From the cell containing the given text, extract its center point as [X, Y] coordinate. 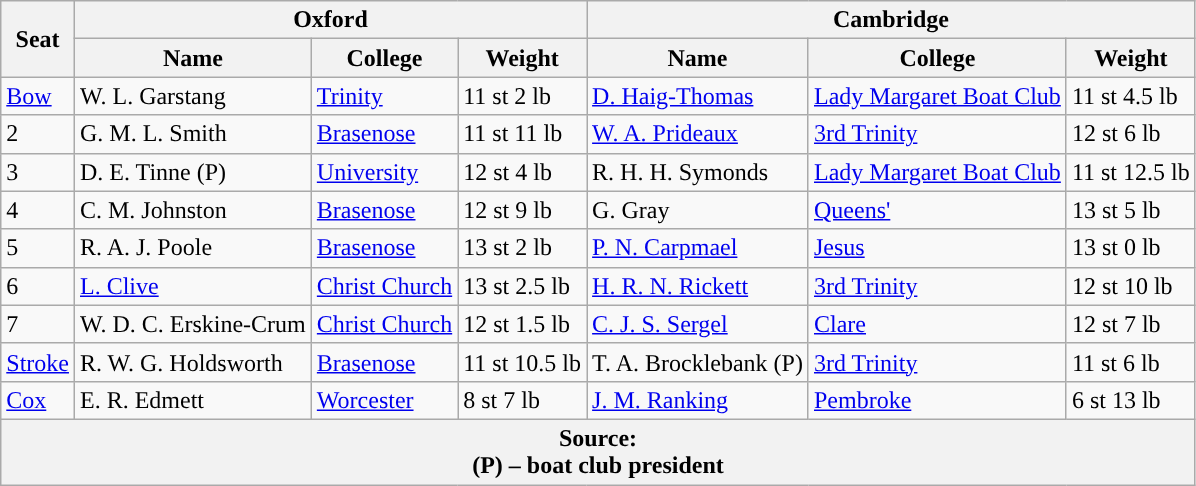
13 st 2 lb [522, 248]
R. H. H. Symonds [698, 172]
P. N. Carpmael [698, 248]
C. J. S. Sergel [698, 324]
2 [38, 134]
12 st 1.5 lb [522, 324]
Jesus [937, 248]
T. A. Brocklebank (P) [698, 362]
13 st 2.5 lb [522, 286]
7 [38, 324]
12 st 9 lb [522, 210]
Oxford [330, 20]
Source:(P) – boat club president [598, 452]
Seat [38, 39]
D. Haig-Thomas [698, 96]
3 [38, 172]
12 st 7 lb [1130, 324]
W. L. Garstang [192, 96]
11 st 10.5 lb [522, 362]
Cox [38, 400]
Worcester [384, 400]
Pembroke [937, 400]
Clare [937, 324]
13 st 5 lb [1130, 210]
11 st 2 lb [522, 96]
11 st 12.5 lb [1130, 172]
J. M. Ranking [698, 400]
5 [38, 248]
6 [38, 286]
11 st 11 lb [522, 134]
Stroke [38, 362]
D. E. Tinne (P) [192, 172]
W. D. C. Erskine-Crum [192, 324]
R. W. G. Holdsworth [192, 362]
R. A. J. Poole [192, 248]
13 st 0 lb [1130, 248]
C. M. Johnston [192, 210]
H. R. N. Rickett [698, 286]
E. R. Edmett [192, 400]
12 st 4 lb [522, 172]
11 st 6 lb [1130, 362]
Queens' [937, 210]
University [384, 172]
8 st 7 lb [522, 400]
6 st 13 lb [1130, 400]
12 st 10 lb [1130, 286]
Bow [38, 96]
4 [38, 210]
12 st 6 lb [1130, 134]
Cambridge [892, 20]
G. M. L. Smith [192, 134]
11 st 4.5 lb [1130, 96]
Trinity [384, 96]
L. Clive [192, 286]
W. A. Prideaux [698, 134]
G. Gray [698, 210]
